Locate the cell with the specified text and output its [x, y] center coordinate. 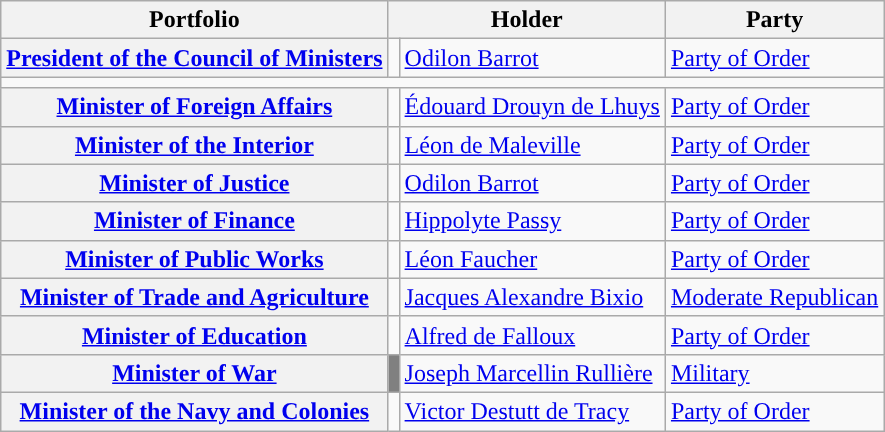
Joseph Marcellin Rullière [532, 373]
Minister of Public Works [194, 259]
Minister of Education [194, 335]
Party [774, 20]
Portfolio [194, 20]
Victor Destutt de Tracy [532, 411]
Édouard Drouyn de Lhuys [532, 107]
Léon Faucher [532, 259]
Minister of Foreign Affairs [194, 107]
Hippolyte Passy [532, 221]
Alfred de Falloux [532, 335]
Moderate Republican [774, 297]
Military [774, 373]
Minister of the Interior [194, 145]
President of the Council of Ministers [194, 58]
Léon de Maleville [532, 145]
Minister of Finance [194, 221]
Minister of Justice [194, 183]
Minister of the Navy and Colonies [194, 411]
Jacques Alexandre Bixio [532, 297]
Holder [526, 20]
Minister of Trade and Agriculture [194, 297]
Minister of War [194, 373]
